Capture the cell that displays the provided text and extract its [X, Y] central coordinate. 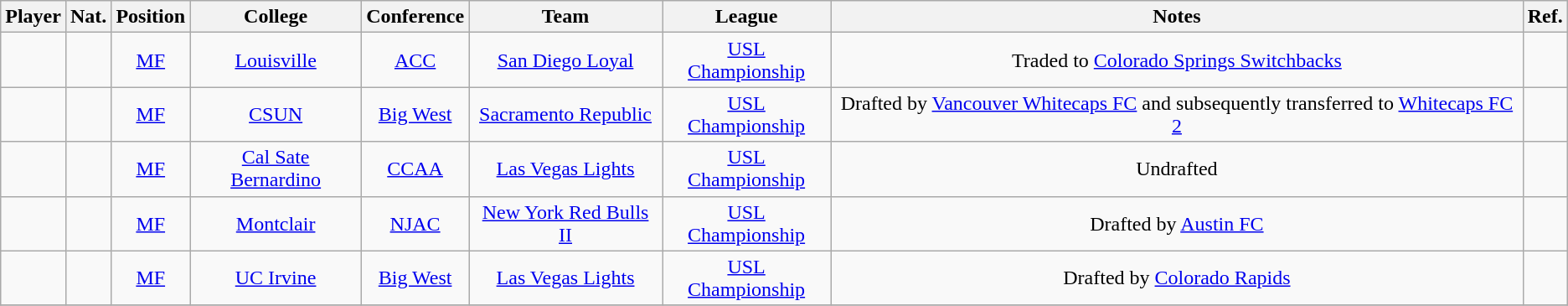
Cal Sate Bernardino [276, 169]
Nat. [88, 17]
CCAA [415, 169]
Player [34, 17]
New York Red Bulls II [566, 223]
ACC [415, 60]
Undrafted [1177, 169]
Ref. [1545, 17]
UC Irvine [276, 278]
San Diego Loyal [566, 60]
CSUN [276, 114]
Team [566, 17]
College [276, 17]
Sacramento Republic [566, 114]
NJAC [415, 223]
Montclair [276, 223]
Traded to Colorado Springs Switchbacks [1177, 60]
Conference [415, 17]
League [747, 17]
Louisville [276, 60]
Notes [1177, 17]
Position [151, 17]
Drafted by Colorado Rapids [1177, 278]
Drafted by Vancouver Whitecaps FC and subsequently transferred to Whitecaps FC 2 [1177, 114]
Drafted by Austin FC [1177, 223]
